For the text-containing cell, return its midpoint in [x, y] coordinate format. 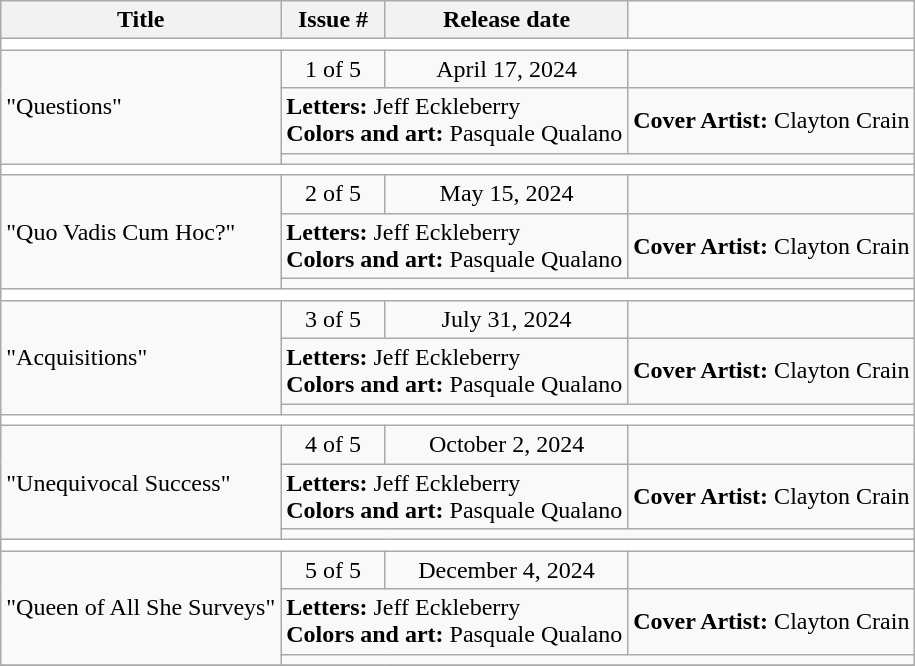
April 17, 2024 [506, 69]
Issue # [334, 20]
Release date [506, 20]
October 2, 2024 [506, 445]
"Queen of All She Surveys" [141, 608]
2 of 5 [334, 194]
"Questions" [141, 107]
"Acquisitions" [141, 357]
December 4, 2024 [506, 570]
1 of 5 [334, 69]
May 15, 2024 [506, 194]
3 of 5 [334, 319]
Title [141, 20]
"Unequivocal Success" [141, 483]
July 31, 2024 [506, 319]
4 of 5 [334, 445]
5 of 5 [334, 570]
"Quo Vadis Cum Hoc?" [141, 232]
